Output the (X, Y) coordinate of the center of the cell containing the given text.  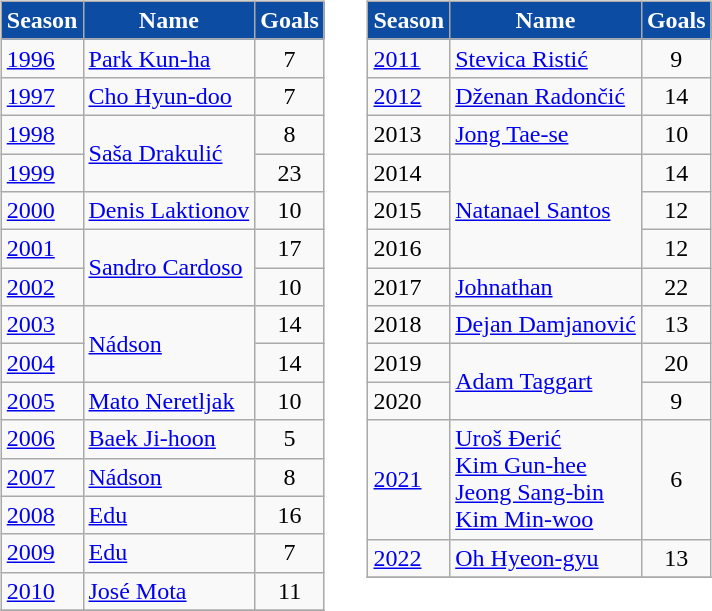
16 (290, 515)
5 (290, 439)
2021 (409, 480)
2002 (42, 287)
2013 (409, 134)
2019 (409, 363)
2015 (409, 211)
2006 (42, 439)
2018 (409, 325)
Stevica Ristić (546, 58)
Dženan Radončić (546, 96)
23 (290, 173)
2012 (409, 96)
Park Kun-ha (169, 58)
Sandro Cardoso (169, 268)
2005 (42, 401)
2009 (42, 553)
Johnathan (546, 287)
1998 (42, 134)
José Mota (169, 591)
2001 (42, 249)
2010 (42, 591)
11 (290, 591)
1997 (42, 96)
2016 (409, 249)
17 (290, 249)
2022 (409, 558)
Uroš Đerić Kim Gun-hee Jeong Sang-bin Kim Min-woo (546, 480)
2020 (409, 401)
Oh Hyeon-gyu (546, 558)
2000 (42, 211)
6 (676, 480)
Saša Drakulić (169, 153)
2007 (42, 477)
Mato Neretljak (169, 401)
Natanael Santos (546, 211)
Baek Ji-hoon (169, 439)
2003 (42, 325)
1999 (42, 173)
Adam Taggart (546, 382)
Cho Hyun-doo (169, 96)
Dejan Damjanović (546, 325)
2014 (409, 173)
2017 (409, 287)
Jong Tae-se (546, 134)
22 (676, 287)
Denis Laktionov (169, 211)
1996 (42, 58)
2004 (42, 363)
2008 (42, 515)
20 (676, 363)
2011 (409, 58)
